From the cell containing the given text, extract its center point as (x, y) coordinate. 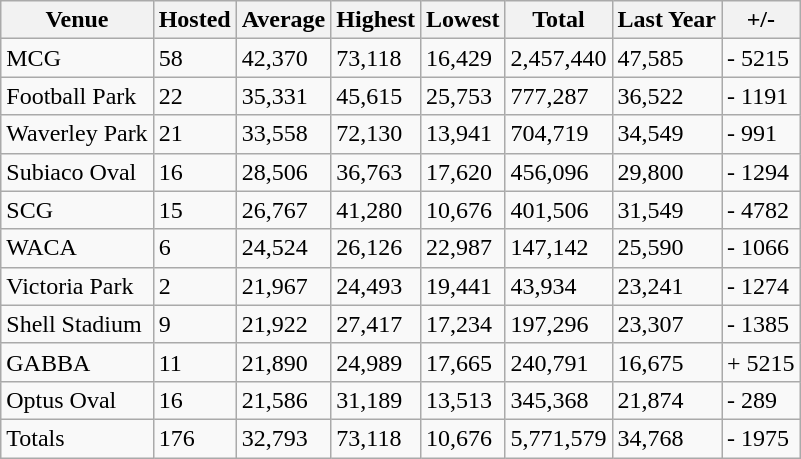
2,457,440 (558, 58)
Victoria Park (77, 286)
17,665 (463, 362)
704,719 (558, 134)
21 (194, 134)
401,506 (558, 210)
- 1274 (762, 286)
GABBA (77, 362)
26,126 (376, 248)
WACA (77, 248)
21,890 (284, 362)
456,096 (558, 172)
24,524 (284, 248)
25,753 (463, 96)
58 (194, 58)
36,763 (376, 172)
- 289 (762, 400)
21,922 (284, 324)
Shell Stadium (77, 324)
Subiaco Oval (77, 172)
21,874 (667, 400)
33,558 (284, 134)
15 (194, 210)
Total (558, 20)
36,522 (667, 96)
Totals (77, 438)
43,934 (558, 286)
25,590 (667, 248)
Football Park (77, 96)
45,615 (376, 96)
Last Year (667, 20)
777,287 (558, 96)
32,793 (284, 438)
19,441 (463, 286)
345,368 (558, 400)
Highest (376, 20)
47,585 (667, 58)
35,331 (284, 96)
147,142 (558, 248)
13,513 (463, 400)
- 1191 (762, 96)
SCG (77, 210)
24,989 (376, 362)
Lowest (463, 20)
197,296 (558, 324)
Venue (77, 20)
- 1385 (762, 324)
240,791 (558, 362)
34,549 (667, 134)
13,941 (463, 134)
- 1975 (762, 438)
31,189 (376, 400)
11 (194, 362)
- 5215 (762, 58)
+ 5215 (762, 362)
- 4782 (762, 210)
17,620 (463, 172)
+/- (762, 20)
23,307 (667, 324)
176 (194, 438)
- 1066 (762, 248)
21,586 (284, 400)
42,370 (284, 58)
29,800 (667, 172)
22,987 (463, 248)
21,967 (284, 286)
MCG (77, 58)
Hosted (194, 20)
31,549 (667, 210)
41,280 (376, 210)
34,768 (667, 438)
26,767 (284, 210)
2 (194, 286)
28,506 (284, 172)
5,771,579 (558, 438)
16,675 (667, 362)
Waverley Park (77, 134)
- 1294 (762, 172)
24,493 (376, 286)
Average (284, 20)
- 991 (762, 134)
27,417 (376, 324)
23,241 (667, 286)
16,429 (463, 58)
22 (194, 96)
17,234 (463, 324)
9 (194, 324)
Optus Oval (77, 400)
72,130 (376, 134)
6 (194, 248)
